Find where the given text appears and provide that cell's center as [X, Y] coordinate. 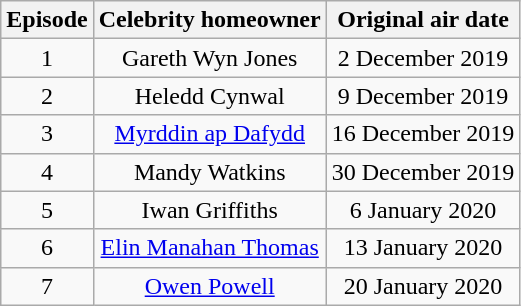
7 [47, 286]
5 [47, 210]
Original air date [423, 20]
1 [47, 58]
Owen Powell [210, 286]
Iwan Griffiths [210, 210]
Myrddin ap Dafydd [210, 134]
16 December 2019 [423, 134]
6 [47, 248]
Gareth Wyn Jones [210, 58]
Heledd Cynwal [210, 96]
2 [47, 96]
20 January 2020 [423, 286]
Elin Manahan Thomas [210, 248]
6 January 2020 [423, 210]
13 January 2020 [423, 248]
30 December 2019 [423, 172]
Episode [47, 20]
2 December 2019 [423, 58]
3 [47, 134]
Mandy Watkins [210, 172]
9 December 2019 [423, 96]
Celebrity homeowner [210, 20]
4 [47, 172]
